Identify which cell holds the provided text, then report its (X, Y) central coordinate. 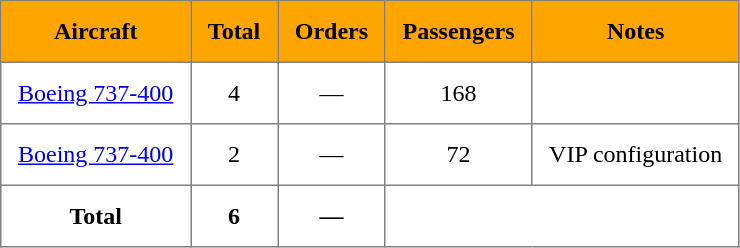
VIP configuration (636, 155)
2 (234, 155)
4 (234, 93)
72 (458, 155)
6 (234, 216)
Aircraft (96, 32)
168 (458, 93)
Passengers (458, 32)
Orders (332, 32)
Notes (636, 32)
